Return (X, Y) of the center of cell containing provided text 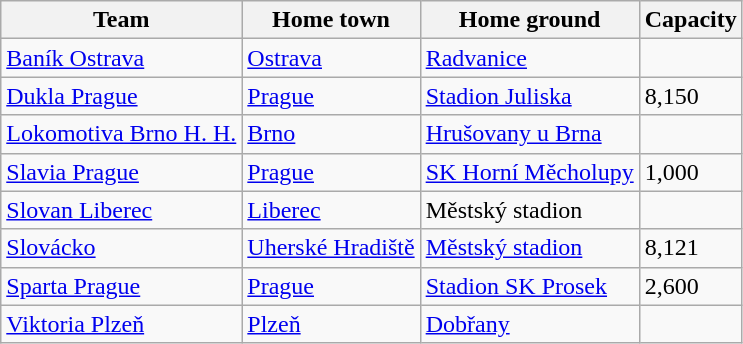
Ostrava (331, 58)
Stadion SK Prosek (530, 286)
Dobřany (530, 324)
Dukla Prague (122, 96)
8,121 (690, 248)
Brno (331, 134)
Viktoria Plzeň (122, 324)
Hrušovany u Brna (530, 134)
Baník Ostrava (122, 58)
Lokomotiva Brno H. H. (122, 134)
SK Horní Měcholupy (530, 172)
Home ground (530, 20)
Uherské Hradiště (331, 248)
Stadion Juliska (530, 96)
Team (122, 20)
1,000 (690, 172)
Plzeň (331, 324)
Liberec (331, 210)
2,600 (690, 286)
Radvanice (530, 58)
Slovácko (122, 248)
Capacity (690, 20)
Home town (331, 20)
Slovan Liberec (122, 210)
Slavia Prague (122, 172)
Sparta Prague (122, 286)
8,150 (690, 96)
